Output the (X, Y) coordinate of the center of the cell containing the given text.  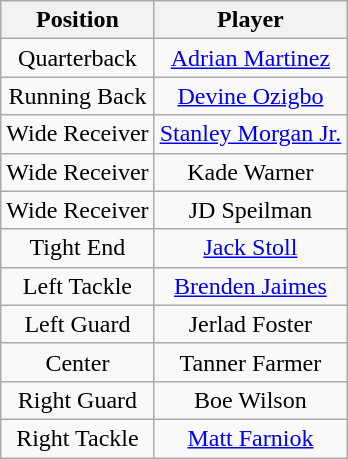
Adrian Martinez (250, 58)
Right Tackle (78, 438)
Brenden Jaimes (250, 286)
Kade Warner (250, 172)
Jack Stoll (250, 248)
Tanner Farmer (250, 362)
Quarterback (78, 58)
JD Speilman (250, 210)
Boe Wilson (250, 400)
Running Back (78, 96)
Devine Ozigbo (250, 96)
Tight End (78, 248)
Left Tackle (78, 286)
Jerlad Foster (250, 324)
Right Guard (78, 400)
Left Guard (78, 324)
Player (250, 20)
Center (78, 362)
Stanley Morgan Jr. (250, 134)
Matt Farniok (250, 438)
Position (78, 20)
